Output the [X, Y] coordinate of the center of the cell containing the given text.  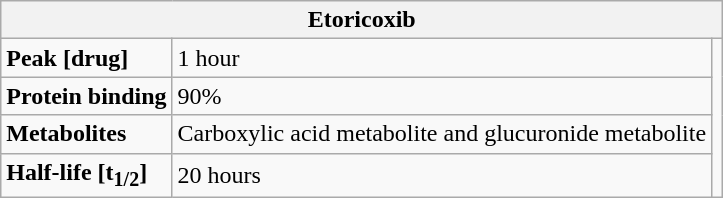
Carboxylic acid metabolite and glucuronide metabolite [442, 134]
Peak [drug] [86, 58]
Half-life [t1/2] [86, 175]
90% [442, 96]
Protein binding [86, 96]
1 hour [442, 58]
Etoricoxib [362, 20]
20 hours [442, 175]
Metabolites [86, 134]
